Output the [x, y] coordinate of the center of the cell containing the given text.  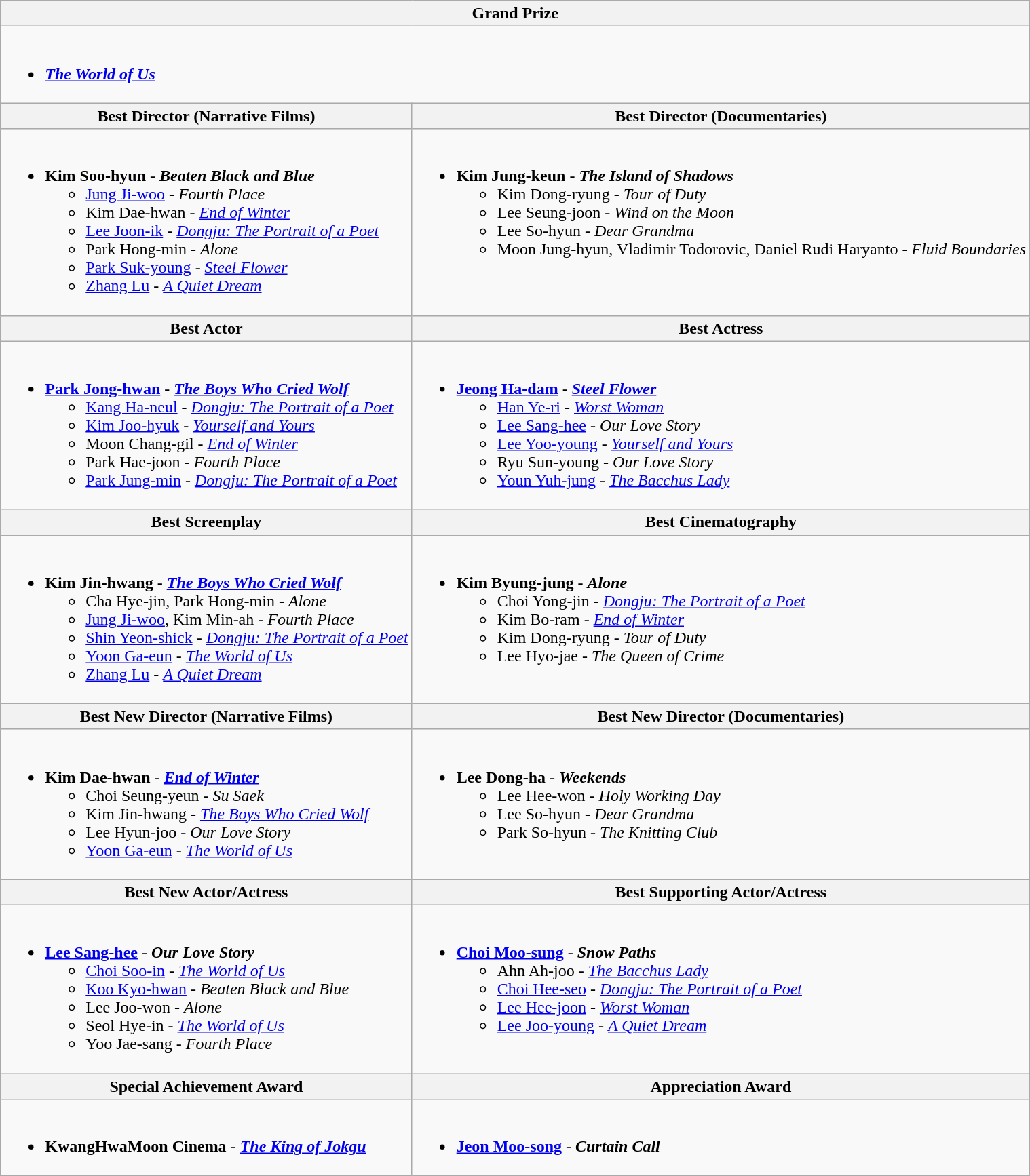
The World of Us [516, 65]
Jeon Moo-song - Curtain Call [721, 1138]
Best Actor [206, 328]
Best New Director (Documentaries) [721, 716]
Grand Prize [516, 14]
Best Cinematography [721, 522]
Best Director (Documentaries) [721, 116]
Best New Actor/Actress [206, 892]
Best Actress [721, 328]
Best New Director (Narrative Films) [206, 716]
Best Director (Narrative Films) [206, 116]
Special Achievement Award [206, 1086]
KwangHwaMoon Cinema - The King of Jokgu [206, 1138]
Best Supporting Actor/Actress [721, 892]
Lee Dong-ha - WeekendsLee Hee-won - Holy Working DayLee So-hyun - Dear GrandmaPark So-hyun - The Knitting Club [721, 804]
Appreciation Award [721, 1086]
Best Screenplay [206, 522]
